Determine the [X, Y] coordinate at the center of the cell enclosing the given text.  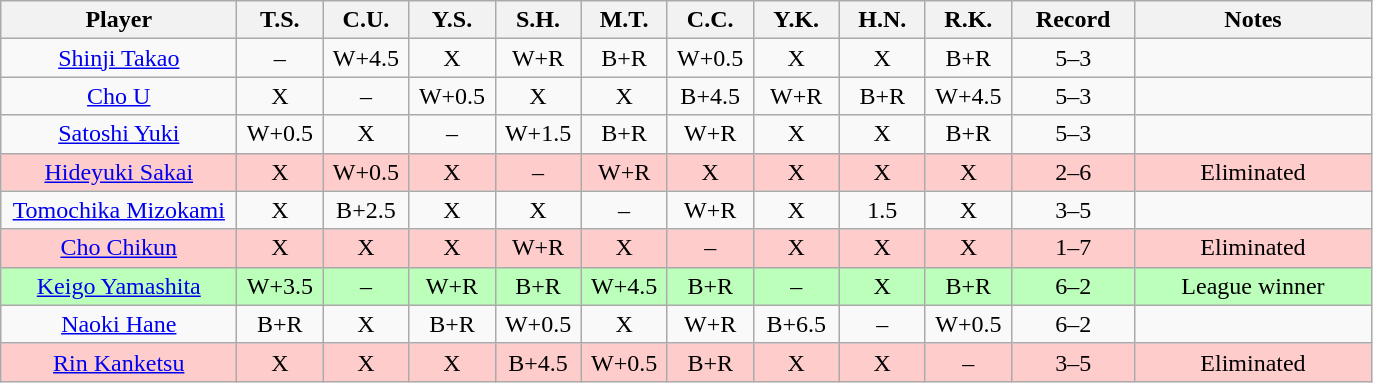
League winner [1253, 286]
2–6 [1073, 172]
Cho Chikun [119, 248]
Tomochika Mizokami [119, 210]
Cho U [119, 96]
Satoshi Yuki [119, 134]
R.K. [968, 20]
Naoki Hane [119, 324]
Y.K. [796, 20]
Shinji Takao [119, 58]
Y.S. [452, 20]
Player [119, 20]
C.C. [710, 20]
S.H. [538, 20]
B+6.5 [796, 324]
C.U. [366, 20]
Keigo Yamashita [119, 286]
Record [1073, 20]
W+3.5 [280, 286]
1–7 [1073, 248]
M.T. [624, 20]
1.5 [882, 210]
H.N. [882, 20]
Notes [1253, 20]
W+1.5 [538, 134]
B+2.5 [366, 210]
T.S. [280, 20]
Rin Kanketsu [119, 362]
Hideyuki Sakai [119, 172]
